For the text-containing cell, return its midpoint in [x, y] coordinate format. 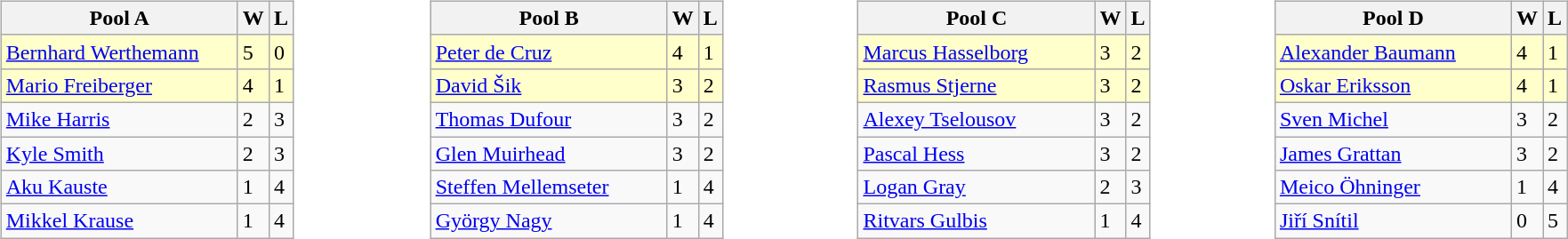
Ritvars Gulbis [977, 221]
Pool B [549, 18]
Kyle Smith [119, 154]
Jiří Snítil [1393, 221]
Mario Freiberger [119, 85]
Peter de Cruz [549, 52]
Alexey Tselousov [977, 119]
Steffen Mellemseter [549, 187]
Mikkel Krause [119, 221]
David Šik [549, 85]
Glen Muirhead [549, 154]
Logan Gray [977, 187]
Pascal Hess [977, 154]
Meico Öhninger [1393, 187]
Pool C [977, 18]
Aku Kauste [119, 187]
Thomas Dufour [549, 119]
Bernhard Werthemann [119, 52]
Mike Harris [119, 119]
James Grattan [1393, 154]
Pool D [1393, 18]
Sven Michel [1393, 119]
Alexander Baumann [1393, 52]
Pool A [119, 18]
Rasmus Stjerne [977, 85]
György Nagy [549, 221]
Oskar Eriksson [1393, 85]
Marcus Hasselborg [977, 52]
